From the cell containing the given text, extract its center point as (X, Y) coordinate. 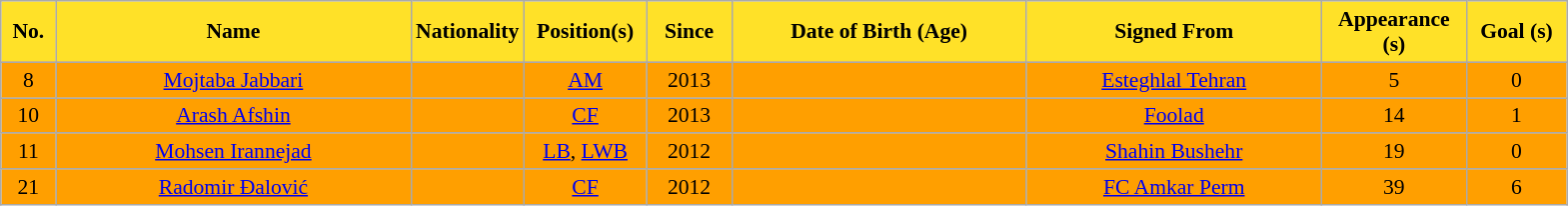
FC Amkar Perm (1173, 187)
Signed From (1173, 32)
1 (1516, 116)
19 (1393, 152)
Mojtaba Jabbari (234, 80)
LB, LWB (586, 152)
Appearance (s) (1393, 32)
8 (28, 80)
Date of Birth (Age) (879, 32)
11 (28, 152)
10 (28, 116)
AM (586, 80)
Position(s) (586, 32)
Foolad (1173, 116)
Arash Afshin (234, 116)
5 (1393, 80)
Since (690, 32)
Mohsen Irannejad (234, 152)
Goal (s) (1516, 32)
Esteghlal Tehran (1173, 80)
39 (1393, 187)
14 (1393, 116)
Nationality (468, 32)
Radomir Đalović (234, 187)
21 (28, 187)
No. (28, 32)
Name (234, 32)
Shahin Bushehr (1173, 152)
6 (1516, 187)
